For the text-containing cell, return its midpoint in (X, Y) coordinate format. 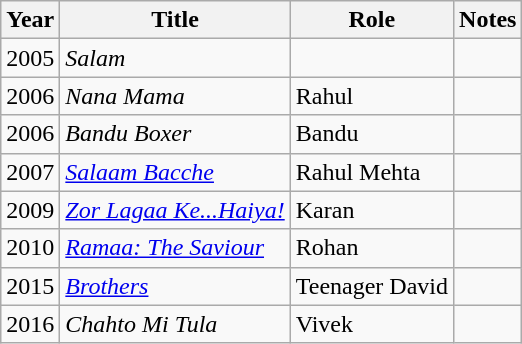
2016 (30, 324)
Vivek (372, 324)
Zor Lagaa Ke...Haiya! (175, 210)
Bandu (372, 134)
Salaam Bacche (175, 172)
Notes (488, 20)
Rohan (372, 248)
Teenager David (372, 286)
Chahto Mi Tula (175, 324)
2010 (30, 248)
2005 (30, 58)
Brothers (175, 286)
Nana Mama (175, 96)
2007 (30, 172)
Role (372, 20)
Karan (372, 210)
Rahul Mehta (372, 172)
Salam (175, 58)
Rahul (372, 96)
Bandu Boxer (175, 134)
2009 (30, 210)
Ramaa: The Saviour (175, 248)
Year (30, 20)
Title (175, 20)
2015 (30, 286)
